For the text-containing cell, return its midpoint in [X, Y] coordinate format. 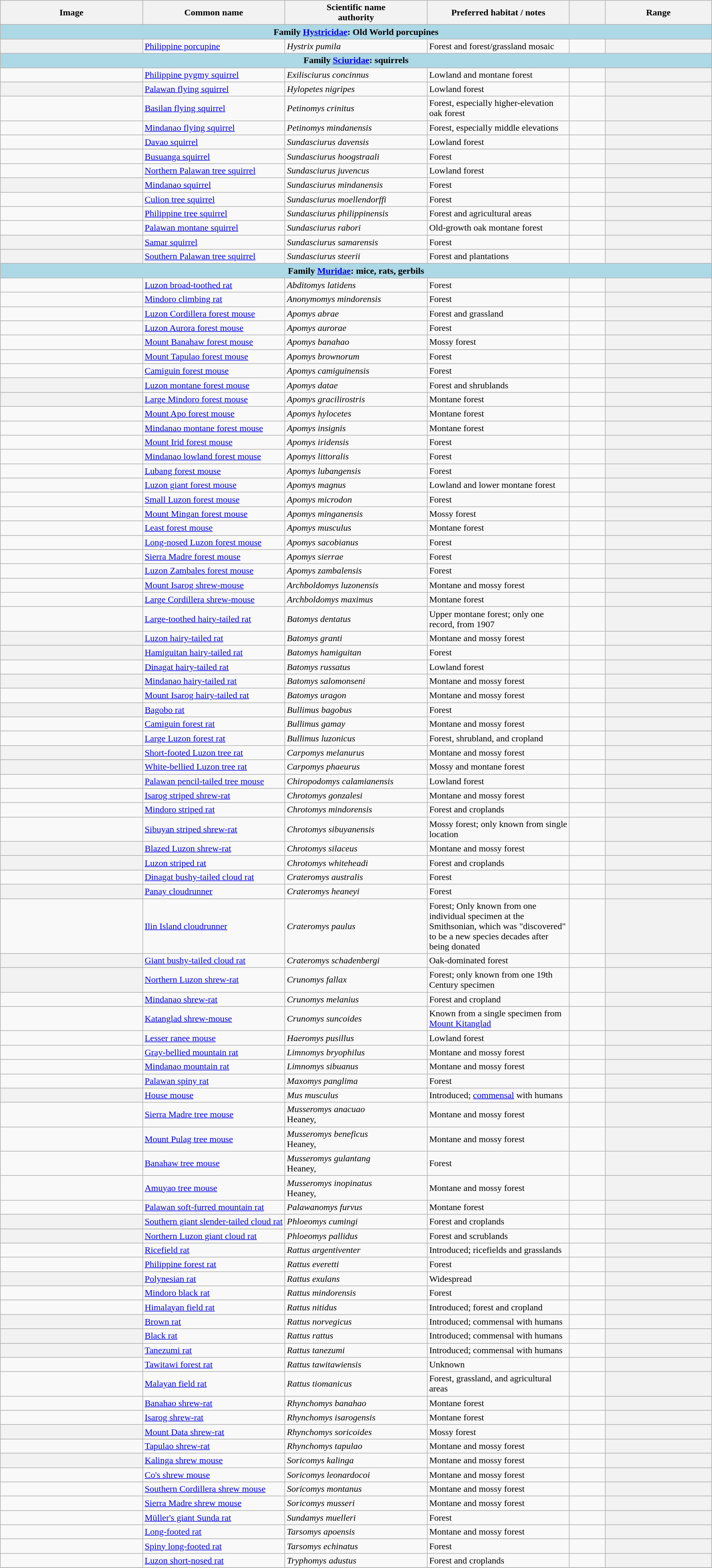
Batomys hamiguitan [356, 652]
Northern Palawan tree squirrel [214, 171]
Apomys datae [356, 385]
Sundasciurus moellendorffi [356, 199]
Katanglad shrew-mouse [214, 1019]
Northern Luzon giant cloud rat [214, 1236]
Apomys littoralis [356, 457]
Luzon hairy-tailed rat [214, 638]
Culion tree squirrel [214, 199]
Rhynchomys isarogensis [356, 1417]
Tarsomys apoensis [356, 1532]
Palawan soft-furred mountain rat [214, 1207]
Chrotomys mindorensis [356, 810]
Lowland and lower montane forest [498, 485]
Forest and shrublands [498, 385]
Mount Irid forest mouse [214, 442]
Forest; Only known from one individual specimen at the Smithsonian, which was "discovered" to be a new species decades after being donated [498, 926]
Apomys banahao [356, 342]
Forest and grassland [498, 314]
Luzon Zambales forest mouse [214, 571]
Forest, shrubland, and cropland [498, 738]
Unknown [498, 1364]
Palawan pencil-tailed tree mouse [214, 781]
Known from a single specimen from Mount Kitanglad [498, 1019]
Large Cordillera shrew-mouse [214, 599]
Rattus tanezumi [356, 1350]
Batomys salomonseni [356, 681]
Large Mindoro forest mouse [214, 399]
Philippine porcupine [214, 46]
Himalayan field rat [214, 1307]
Giant bushy-tailed cloud rat [214, 961]
Rattus rattus [356, 1336]
Sierra Madre forest mouse [214, 557]
Basilan flying squirrel [214, 108]
Phloeomys pallidus [356, 1236]
Chrotomys silaceus [356, 848]
Crateromys heaneyi [356, 891]
Phloeomys cumingi [356, 1221]
Bullimus bagobus [356, 710]
Luzon montane forest mouse [214, 385]
Batomys uragon [356, 696]
Sundasciurus steerii [356, 257]
Short-footed Luzon tree rat [214, 753]
Luzon striped rat [214, 863]
Carpomys melanurus [356, 753]
Philippine forest rat [214, 1265]
Apomys gracilirostris [356, 399]
Limnomys bryophilus [356, 1052]
Family Hystricidae: Old World porcupines [356, 32]
Mount Banahaw forest mouse [214, 342]
Rattus mindorensis [356, 1293]
Crateromys schadenbergi [356, 961]
Preferred habitat / notes [498, 13]
Small Luzon forest mouse [214, 500]
Crunomys suncoides [356, 1019]
Ricefield rat [214, 1250]
Mossy and montane forest [498, 767]
Family Muridae: mice, rats, gerbils [356, 271]
Sundasciurus mindanensis [356, 185]
Soricomys montanus [356, 1489]
House mouse [214, 1095]
Spiny long-footed rat [214, 1546]
Isarog shrew-rat [214, 1417]
Rattus tawitawiensis [356, 1364]
Upper montane forest; only one record, from 1907 [498, 619]
Hamiguitan hairy-tailed rat [214, 652]
Mount Isarog hairy-tailed rat [214, 696]
Introduced; forest and cropland [498, 1307]
Apomys sacobianus [356, 542]
Forest and agricultural areas [498, 214]
Mindoro black rat [214, 1293]
Tawitawi forest rat [214, 1364]
Brown rat [214, 1322]
Isarog striped shrew-rat [214, 795]
Range [658, 13]
Tanezumi rat [214, 1350]
Müller's giant Sunda rat [214, 1518]
Amuyao tree mouse [214, 1188]
Panay cloudrunner [214, 891]
Sibuyan striped shrew-rat [214, 829]
Large Luzon forest rat [214, 738]
Forest and forest/grassland mosaic [498, 46]
Scientific nameauthority [356, 13]
Southern Palawan tree squirrel [214, 257]
Sundasciurus davensis [356, 142]
Sundasciurus rabori [356, 228]
Forest, especially higher-elevation oak forest [498, 108]
Mount Data shrew-rat [214, 1432]
Petinomys mindanensis [356, 128]
Sundasciurus philippinensis [356, 214]
Archboldomys luzonensis [356, 585]
Crateromys australis [356, 877]
Mindanao mountain rat [214, 1067]
Sierra Madre tree mouse [214, 1115]
Lowland and montane forest [498, 75]
Chrotomys sibuyanensis [356, 829]
Old-growth oak montane forest [498, 228]
Southern giant slender-tailed cloud rat [214, 1221]
Least forest mouse [214, 528]
Sundamys muelleri [356, 1518]
Rattus argentiventer [356, 1250]
Bullimus luzonicus [356, 738]
Rhynchomys tapulao [356, 1446]
Northern Luzon shrew-rat [214, 980]
Haeromys pusillus [356, 1038]
Ilin Island cloudrunner [214, 926]
Archboldomys maximus [356, 599]
Luzon Aurora forest mouse [214, 328]
Palawanomys furvus [356, 1207]
Co's shrew mouse [214, 1475]
Long-nosed Luzon forest mouse [214, 542]
Abditomys latidens [356, 285]
Image [71, 13]
Exilisciurus concinnus [356, 75]
Banahao shrew-rat [214, 1403]
Forest, especially middle elevations [498, 128]
Large-toothed hairy-tailed rat [214, 619]
Hylopetes nigripes [356, 89]
Apomys lubangensis [356, 471]
Sundasciurus hoogstraali [356, 156]
Mindoro climbing rat [214, 299]
Apomys iridensis [356, 442]
Davao squirrel [214, 142]
Rattus norvegicus [356, 1322]
Forest and plantations [498, 257]
Malayan field rat [214, 1384]
Apomys microdon [356, 500]
Widespread [498, 1279]
Musseromys beneficusHeaney, [356, 1139]
Banahaw tree mouse [214, 1164]
Mindanao montane forest mouse [214, 428]
Black rat [214, 1336]
Southern Cordillera shrew mouse [214, 1489]
Philippine tree squirrel [214, 214]
Chiropodomys calamianensis [356, 781]
Mindanao flying squirrel [214, 128]
Family Sciuridae: squirrels [356, 60]
Blazed Luzon shrew-rat [214, 848]
Polynesian rat [214, 1279]
Apomys brownorum [356, 356]
Tapulao shrew-rat [214, 1446]
Petinomys crinitus [356, 108]
Carpomys phaeurus [356, 767]
Mindanao lowland forest mouse [214, 457]
Soricomys musseri [356, 1503]
Musseromys gulantangHeaney, [356, 1164]
Lubang forest mouse [214, 471]
Hystrix pumila [356, 46]
Luzon giant forest mouse [214, 485]
Mus musculus [356, 1095]
Sierra Madre shrew mouse [214, 1503]
Tryphomys adustus [356, 1560]
Mindanao hairy-tailed rat [214, 681]
Long-footed rat [214, 1532]
Palawan montane squirrel [214, 228]
Bagobo rat [214, 710]
Luzon short-nosed rat [214, 1560]
Mossy forest; only known from single location [498, 829]
Forest, grassland, and agricultural areas [498, 1384]
Luzon Cordillera forest mouse [214, 314]
Crateromys paulus [356, 926]
Rattus everetti [356, 1265]
Mount Pulag tree mouse [214, 1139]
Apomys minganensis [356, 514]
Apomys musculus [356, 528]
Mindanao shrew-rat [214, 999]
Mindanao squirrel [214, 185]
Chrotomys gonzalesi [356, 795]
Palawan flying squirrel [214, 89]
Lesser ranee mouse [214, 1038]
Batomys dentatus [356, 619]
Mount Isarog shrew-mouse [214, 585]
Sundasciurus samarensis [356, 242]
Apomys hylocetes [356, 414]
Mount Mingan forest mouse [214, 514]
Apomys abrae [356, 314]
Rattus nitidus [356, 1307]
Crunomys melanius [356, 999]
Crunomys fallax [356, 980]
Batomys russatus [356, 667]
Rhynchomys soricoides [356, 1432]
Camiguin forest rat [214, 724]
Dinagat bushy-tailed cloud rat [214, 877]
Kalinga shrew mouse [214, 1460]
Sundasciurus juvencus [356, 171]
Apomys insignis [356, 428]
Anonymomys mindorensis [356, 299]
Samar squirrel [214, 242]
Musseromys anacuaoHeaney, [356, 1115]
Maxomys panglima [356, 1081]
Apomys sierrae [356, 557]
Mount Apo forest mouse [214, 414]
Limnomys sibuanus [356, 1067]
Dinagat hairy-tailed rat [214, 667]
Bullimus gamay [356, 724]
Apomys camiguinensis [356, 371]
Apomys zambalensis [356, 571]
Forest and cropland [498, 999]
Rattus exulans [356, 1279]
Forest; only known from one 19th Century specimen [498, 980]
Rhynchomys banahao [356, 1403]
Camiguin forest mouse [214, 371]
Rattus tiomanicus [356, 1384]
White-bellied Luzon tree rat [214, 767]
Tarsomys echinatus [356, 1546]
Palawan spiny rat [214, 1081]
Introduced; ricefields and grasslands [498, 1250]
Apomys magnus [356, 485]
Oak-dominated forest [498, 961]
Philippine pygmy squirrel [214, 75]
Busuanga squirrel [214, 156]
Gray-bellied mountain rat [214, 1052]
Musseromys inopinatusHeaney, [356, 1188]
Chrotomys whiteheadi [356, 863]
Batomys granti [356, 638]
Mount Tapulao forest mouse [214, 356]
Mindoro striped rat [214, 810]
Soricomys leonardocoi [356, 1475]
Forest and scrublands [498, 1236]
Apomys aurorae [356, 328]
Luzon broad-toothed rat [214, 285]
Common name [214, 13]
Soricomys kalinga [356, 1460]
